For the text-containing cell, return its midpoint in [X, Y] coordinate format. 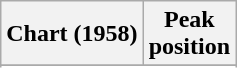
Chart (1958) [72, 34]
Peakposition [189, 34]
